Detect which cell encompasses the target text, then output its (x, y) center coordinate. 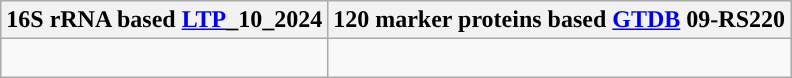
16S rRNA based LTP_10_2024 (164, 20)
120 marker proteins based GTDB 09-RS220 (560, 20)
